Capture the cell that displays the provided text and extract its [x, y] central coordinate. 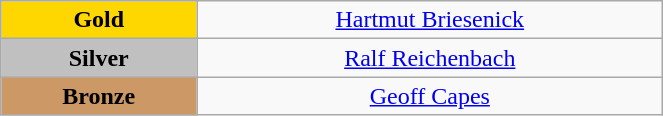
Geoff Capes [430, 96]
Silver [99, 58]
Ralf Reichenbach [430, 58]
Bronze [99, 96]
Gold [99, 20]
Hartmut Briesenick [430, 20]
